Locate the cell with the specified text and output its (X, Y) center coordinate. 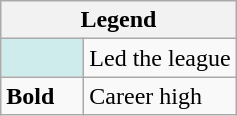
Bold (42, 96)
Legend (118, 20)
Led the league (160, 58)
Career high (160, 96)
